Find where the given text appears and provide that cell's center as (x, y) coordinate. 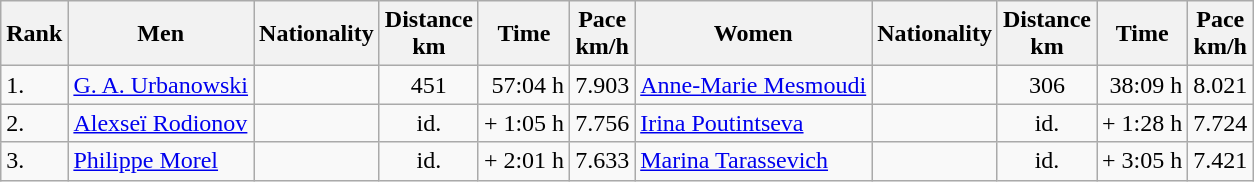
+ 1:05 h (524, 123)
Irina Poutintseva (754, 123)
7.903 (602, 85)
7.756 (602, 123)
38:09 h (1142, 85)
+ 1:28 h (1142, 123)
1. (34, 85)
451 (428, 85)
7.421 (1220, 161)
+ 2:01 h (524, 161)
8.021 (1220, 85)
Alexseï Rodionov (161, 123)
Anne-Marie Mesmoudi (754, 85)
Women (754, 34)
2. (34, 123)
3. (34, 161)
7.724 (1220, 123)
Rank (34, 34)
Marina Tarassevich (754, 161)
Philippe Morel (161, 161)
+ 3:05 h (1142, 161)
306 (1046, 85)
7.633 (602, 161)
G. A. Urbanowski (161, 85)
Men (161, 34)
57:04 h (524, 85)
